Provide the [x, y] coordinate of the cell's center where the given text is located.  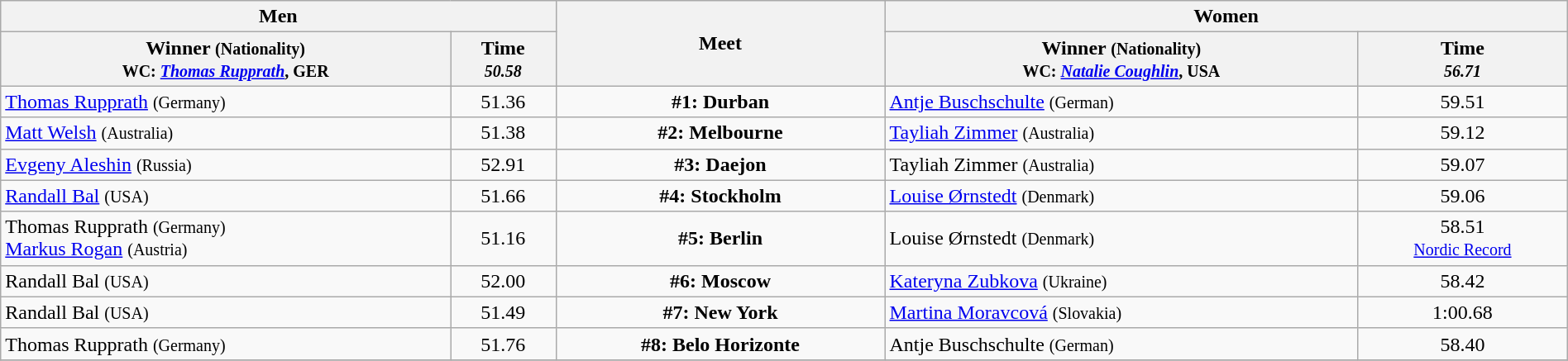
#4: Stockholm [720, 196]
#8: Belo Horizonte [720, 344]
51.76 [504, 344]
52.91 [504, 164]
58.51 Nordic Record [1463, 238]
58.42 [1463, 281]
#7: New York [720, 312]
Time56.71 [1463, 59]
Women [1226, 17]
59.07 [1463, 164]
Men [278, 17]
#2: Melbourne [720, 133]
58.40 [1463, 344]
59.12 [1463, 133]
Kateryna Zubkova (Ukraine) [1121, 281]
52.00 [504, 281]
#3: Daejon [720, 164]
51.49 [504, 312]
Evgeny Aleshin (Russia) [226, 164]
#1: Durban [720, 102]
51.38 [504, 133]
Thomas Rupprath (Germany) Markus Rogan (Austria) [226, 238]
Time50.58 [504, 59]
51.36 [504, 102]
59.06 [1463, 196]
51.66 [504, 196]
Meet [720, 43]
1:00.68 [1463, 312]
Winner (Nationality)WC: Natalie Coughlin, USA [1121, 59]
Martina Moravcová (Slovakia) [1121, 312]
51.16 [504, 238]
Matt Welsh (Australia) [226, 133]
#6: Moscow [720, 281]
#5: Berlin [720, 238]
59.51 [1463, 102]
Winner (Nationality)WC: Thomas Rupprath, GER [226, 59]
